Capture the cell that displays the provided text and extract its [x, y] central coordinate. 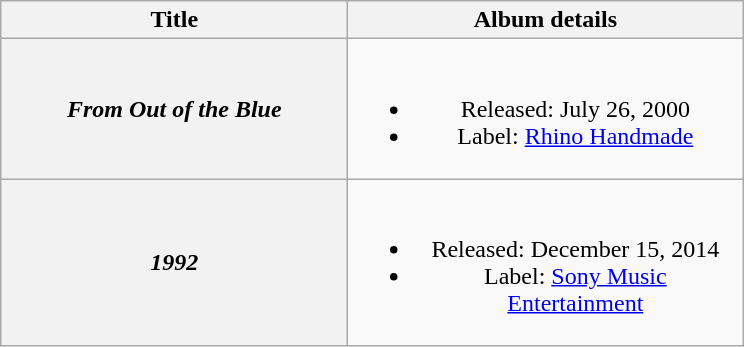
From Out of the Blue [174, 109]
1992 [174, 262]
Released: July 26, 2000Label: Rhino Handmade [546, 109]
Released: December 15, 2014Label: Sony Music Entertainment [546, 262]
Album details [546, 20]
Title [174, 20]
